Output the [X, Y] coordinate of the center of the cell containing the given text.  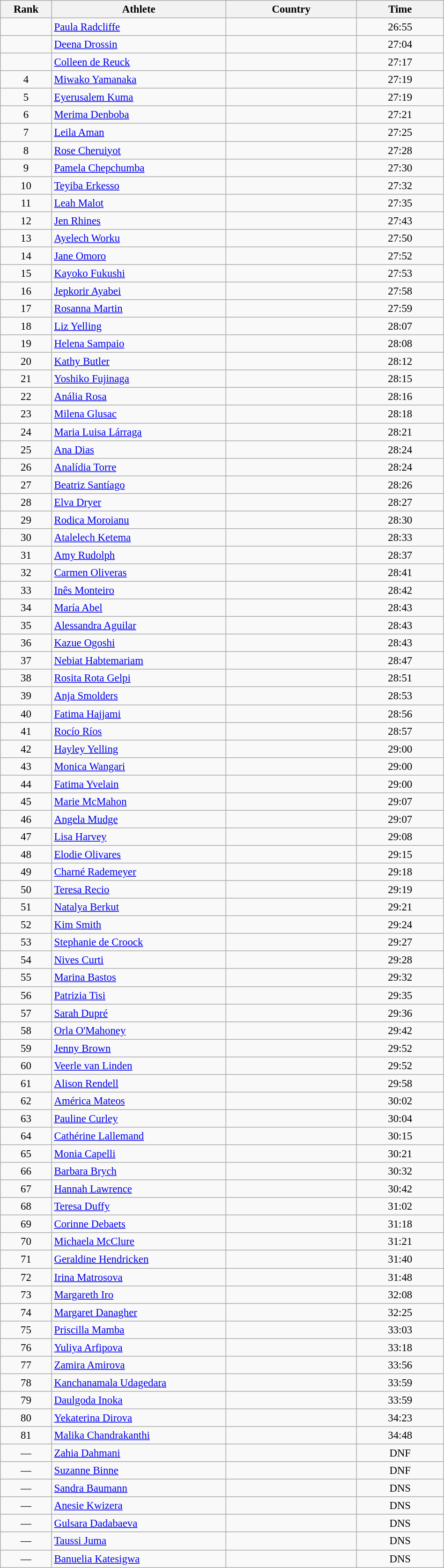
Suzanne Binne [139, 1471]
34:23 [400, 1418]
Rosanna Martin [139, 309]
Zahia Dahmani [139, 1453]
59 [26, 1048]
34:48 [400, 1435]
57 [26, 1013]
Daulgoda Inoka [139, 1400]
Jen Rhines [139, 221]
26 [26, 467]
Deena Drossin [139, 44]
29:27 [400, 942]
35 [26, 626]
28:33 [400, 538]
52 [26, 925]
36 [26, 643]
29:58 [400, 1083]
Monica Wangari [139, 766]
28:53 [400, 696]
4 [26, 80]
27:28 [400, 150]
34 [26, 608]
44 [26, 784]
49 [26, 872]
30:32 [400, 1171]
27:58 [400, 291]
58 [26, 1030]
27:35 [400, 203]
28 [26, 503]
Colleen de Reuck [139, 62]
28:47 [400, 661]
27:52 [400, 256]
28:57 [400, 731]
11 [26, 203]
9 [26, 168]
Gulsara Dadabaeva [139, 1524]
28:07 [400, 326]
27:25 [400, 133]
Hayley Yelling [139, 749]
28:42 [400, 591]
Ayelech Worku [139, 238]
Lisa Harvey [139, 837]
Rose Cheruiyot [139, 150]
Maria Luisa Lárraga [139, 432]
70 [26, 1242]
66 [26, 1171]
María Abel [139, 608]
Time [400, 9]
29:21 [400, 907]
Miwako Yamanaka [139, 80]
27:30 [400, 168]
Pauline Curley [139, 1118]
12 [26, 221]
29:08 [400, 837]
Rank [26, 9]
5 [26, 97]
Alison Rendell [139, 1083]
46 [26, 819]
Sandra Baumann [139, 1488]
27:59 [400, 309]
Margareth Iro [139, 1294]
29:15 [400, 854]
28:12 [400, 362]
48 [26, 854]
20 [26, 362]
53 [26, 942]
Analídia Torre [139, 467]
Kazue Ogoshi [139, 643]
64 [26, 1136]
27:43 [400, 221]
54 [26, 960]
61 [26, 1083]
60 [26, 1066]
Angela Mudge [139, 819]
29:19 [400, 890]
28:56 [400, 714]
Priscilla Mamba [139, 1330]
81 [26, 1435]
30:02 [400, 1101]
28:30 [400, 520]
Carmen Oliveras [139, 573]
Anja Smolders [139, 696]
Cathérine Lallemand [139, 1136]
29:32 [400, 978]
Atalelech Ketema [139, 538]
Yuliya Arfipova [139, 1347]
28:15 [400, 379]
Elodie Olivares [139, 854]
30:42 [400, 1189]
Monia Capelli [139, 1154]
Michaela McClure [139, 1242]
Anesie Kwizera [139, 1506]
Malika Chandrakanthi [139, 1435]
63 [26, 1118]
Leah Malot [139, 203]
Rocío Ríos [139, 731]
51 [26, 907]
Paula Radcliffe [139, 27]
27:50 [400, 238]
43 [26, 766]
21 [26, 379]
19 [26, 344]
27:32 [400, 185]
32 [26, 573]
40 [26, 714]
Hannah Lawrence [139, 1189]
Amy Rudolph [139, 555]
Rosita Rota Gelpi [139, 679]
31 [26, 555]
Marie McMahon [139, 802]
78 [26, 1383]
30:15 [400, 1136]
18 [26, 326]
71 [26, 1259]
67 [26, 1189]
74 [26, 1312]
31:48 [400, 1277]
Nebiat Habtemariam [139, 661]
14 [26, 256]
28:27 [400, 503]
29:42 [400, 1030]
Ana Dias [139, 450]
25 [26, 450]
Yekaterina Dirova [139, 1418]
32:25 [400, 1312]
Teyiba Erkesso [139, 185]
27:21 [400, 115]
Country [291, 9]
17 [26, 309]
28:21 [400, 432]
Inês Monteiro [139, 591]
23 [26, 414]
29:35 [400, 995]
Marina Bastos [139, 978]
América Mateos [139, 1101]
27:04 [400, 44]
Eyerusalem Kuma [139, 97]
Jenny Brown [139, 1048]
27 [26, 485]
Nives Curti [139, 960]
Anália Rosa [139, 397]
33:03 [400, 1330]
29:18 [400, 872]
56 [26, 995]
Margaret Danagher [139, 1312]
Barbara Brych [139, 1171]
Teresa Duffy [139, 1206]
28:08 [400, 344]
Fatima Hajjami [139, 714]
31:18 [400, 1224]
79 [26, 1400]
7 [26, 133]
30:21 [400, 1154]
Veerle van Linden [139, 1066]
28:37 [400, 555]
28:16 [400, 397]
13 [26, 238]
38 [26, 679]
55 [26, 978]
30:04 [400, 1118]
39 [26, 696]
8 [26, 150]
31:40 [400, 1259]
33:56 [400, 1365]
15 [26, 274]
31:21 [400, 1242]
Liz Yelling [139, 326]
65 [26, 1154]
41 [26, 731]
32:08 [400, 1294]
62 [26, 1101]
Milena Glusac [139, 414]
Natalya Berkut [139, 907]
33:18 [400, 1347]
Kayoko Fukushi [139, 274]
45 [26, 802]
Patrizia Tisi [139, 995]
Corinne Debaets [139, 1224]
29:24 [400, 925]
Yoshiko Fujinaga [139, 379]
Zamira Amirova [139, 1365]
Kim Smith [139, 925]
6 [26, 115]
Beatriz Santíago [139, 485]
Jane Omoro [139, 256]
Kanchanamala Udagedara [139, 1383]
28:41 [400, 573]
30 [26, 538]
73 [26, 1294]
Banuelia Katesigwa [139, 1559]
29:28 [400, 960]
68 [26, 1206]
16 [26, 291]
Helena Sampaio [139, 344]
Elva Dryer [139, 503]
Pamela Chepchumba [139, 168]
Orla O'Mahoney [139, 1030]
Fatima Yvelain [139, 784]
42 [26, 749]
28:18 [400, 414]
Taussi Juma [139, 1541]
24 [26, 432]
Merima Denboba [139, 115]
Geraldine Hendricken [139, 1259]
26:55 [400, 27]
10 [26, 185]
22 [26, 397]
50 [26, 890]
75 [26, 1330]
Irina Matrosova [139, 1277]
Jepkorir Ayabei [139, 291]
80 [26, 1418]
69 [26, 1224]
27:17 [400, 62]
72 [26, 1277]
Kathy Butler [139, 362]
Alessandra Aguilar [139, 626]
47 [26, 837]
Stephanie de Croock [139, 942]
Athlete [139, 9]
33 [26, 591]
37 [26, 661]
Teresa Recio [139, 890]
28:26 [400, 485]
27:53 [400, 274]
Sarah Dupré [139, 1013]
Charné Rademeyer [139, 872]
Leila Aman [139, 133]
29 [26, 520]
31:02 [400, 1206]
Rodica Moroianu [139, 520]
76 [26, 1347]
77 [26, 1365]
28:51 [400, 679]
29:36 [400, 1013]
